Extract the [x, y] coordinate from the center of the cell holding the provided text.  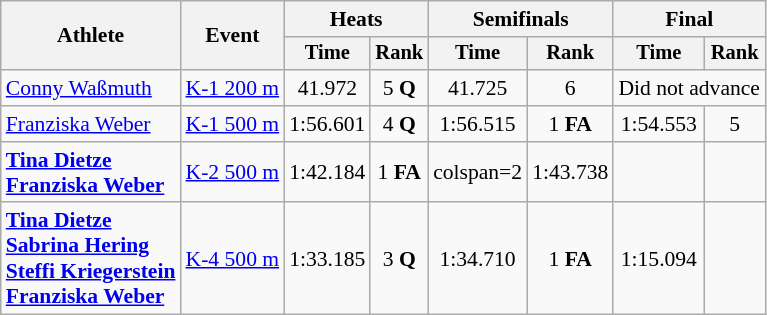
1:56.515 [478, 124]
K-1 500 m [233, 124]
1:34.710 [478, 259]
K-2 500 m [233, 172]
5 Q [399, 88]
1:54.553 [658, 124]
41.725 [478, 88]
Conny Waßmuth [91, 88]
Tina DietzeSabrina HeringSteffi KriegersteinFranziska Weber [91, 259]
K-4 500 m [233, 259]
Event [233, 36]
1:33.185 [327, 259]
Athlete [91, 36]
Semifinals [520, 19]
5 [734, 124]
1:15.094 [658, 259]
Did not advance [689, 88]
6 [570, 88]
4 Q [399, 124]
3 Q [399, 259]
Heats [356, 19]
1:43.738 [570, 172]
K-1 200 m [233, 88]
Tina DietzeFranziska Weber [91, 172]
1:42.184 [327, 172]
Final [689, 19]
1:56.601 [327, 124]
colspan=2 [478, 172]
Franziska Weber [91, 124]
41.972 [327, 88]
